Determine the [x, y] coordinate at the center of the cell enclosing the given text.  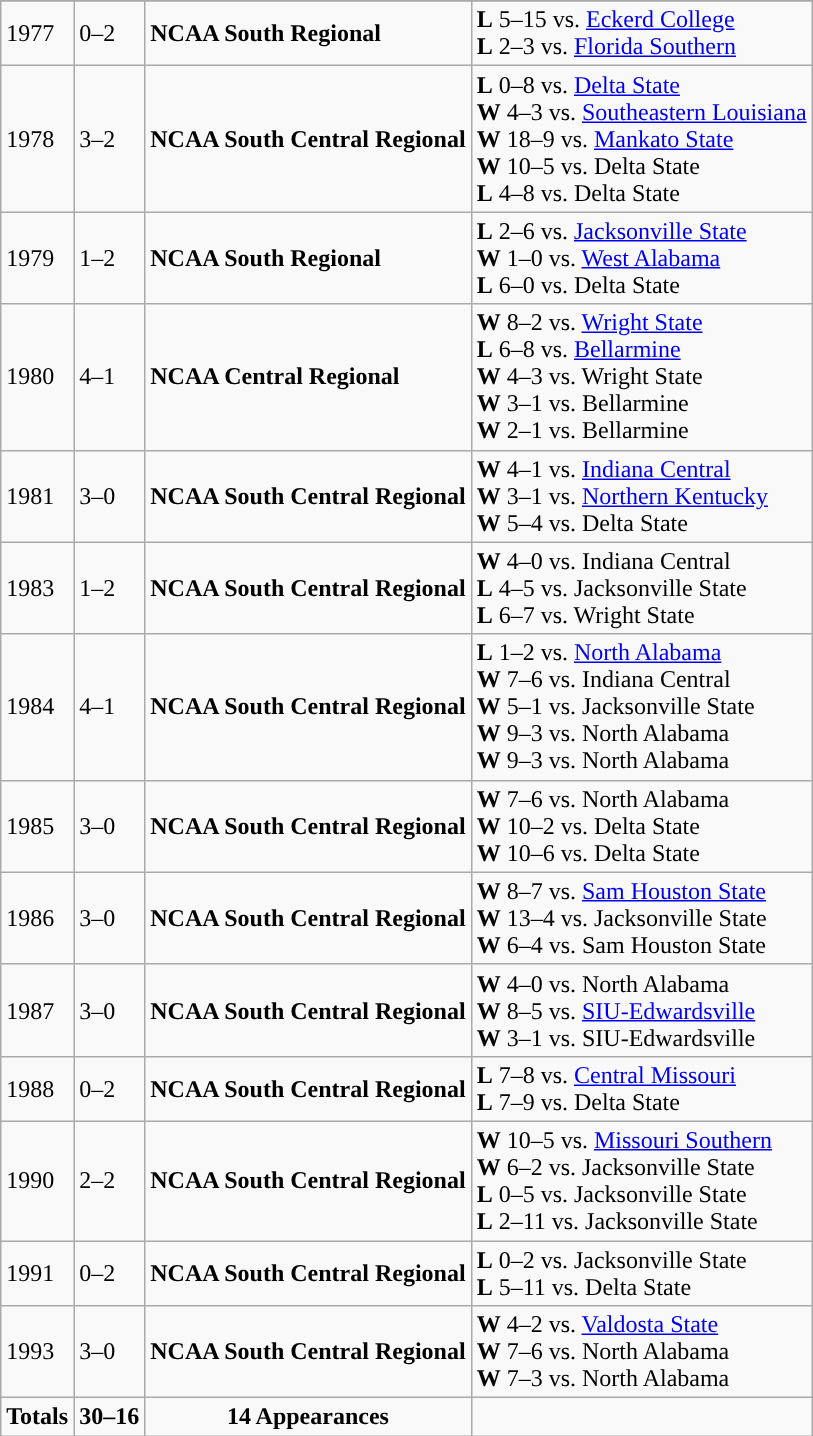
1984 [38, 707]
L 7–8 vs. Central MissouriL 7–9 vs. Delta State [642, 1088]
W 4–0 vs. Indiana CentralL 4–5 vs. Jacksonville StateL 6–7 vs. Wright State [642, 588]
W 4–1 vs. Indiana CentralW 3–1 vs. Northern KentuckyW 5–4 vs. Delta State [642, 496]
L 1–2 vs. North AlabamaW 7–6 vs. Indiana CentralW 5–1 vs. Jacksonville StateW 9–3 vs. North AlabamaW 9–3 vs. North Alabama [642, 707]
L 5–15 vs. Eckerd CollegeL 2–3 vs. Florida Southern [642, 34]
W 4–2 vs. Valdosta StateW 7–6 vs. North AlabamaW 7–3 vs. North Alabama [642, 1352]
1979 [38, 258]
1987 [38, 1010]
1993 [38, 1352]
W 8–2 vs. Wright StateL 6–8 vs. BellarmineW 4–3 vs. Wright StateW 3–1 vs. BellarmineW 2–1 vs. Bellarmine [642, 377]
1981 [38, 496]
1985 [38, 826]
W 8–7 vs. Sam Houston StateW 13–4 vs. Jacksonville StateW 6–4 vs. Sam Houston State [642, 918]
L 0–2 vs. Jacksonville StateL 5–11 vs. Delta State [642, 1272]
L 2–6 vs. Jacksonville StateW 1–0 vs. West AlabamaL 6–0 vs. Delta State [642, 258]
W 7–6 vs. North AlabamaW 10–2 vs. Delta StateW 10–6 vs. Delta State [642, 826]
Totals [38, 1417]
1978 [38, 139]
1983 [38, 588]
1990 [38, 1180]
14 Appearances [308, 1417]
1986 [38, 918]
1980 [38, 377]
1977 [38, 34]
W 4–0 vs. North AlabamaW 8–5 vs. SIU-EdwardsvilleW 3–1 vs. SIU-Edwardsville [642, 1010]
L 0–8 vs. Delta StateW 4–3 vs. Southeastern LouisianaW 18–9 vs. Mankato StateW 10–5 vs. Delta StateL 4–8 vs. Delta State [642, 139]
3–2 [110, 139]
2–2 [110, 1180]
W 10–5 vs. Missouri SouthernW 6–2 vs. Jacksonville StateL 0–5 vs. Jacksonville StateL 2–11 vs. Jacksonville State [642, 1180]
30–16 [110, 1417]
1991 [38, 1272]
NCAA Central Regional [308, 377]
1988 [38, 1088]
